Determine the [x, y] coordinate at the center of the cell enclosing the given text.  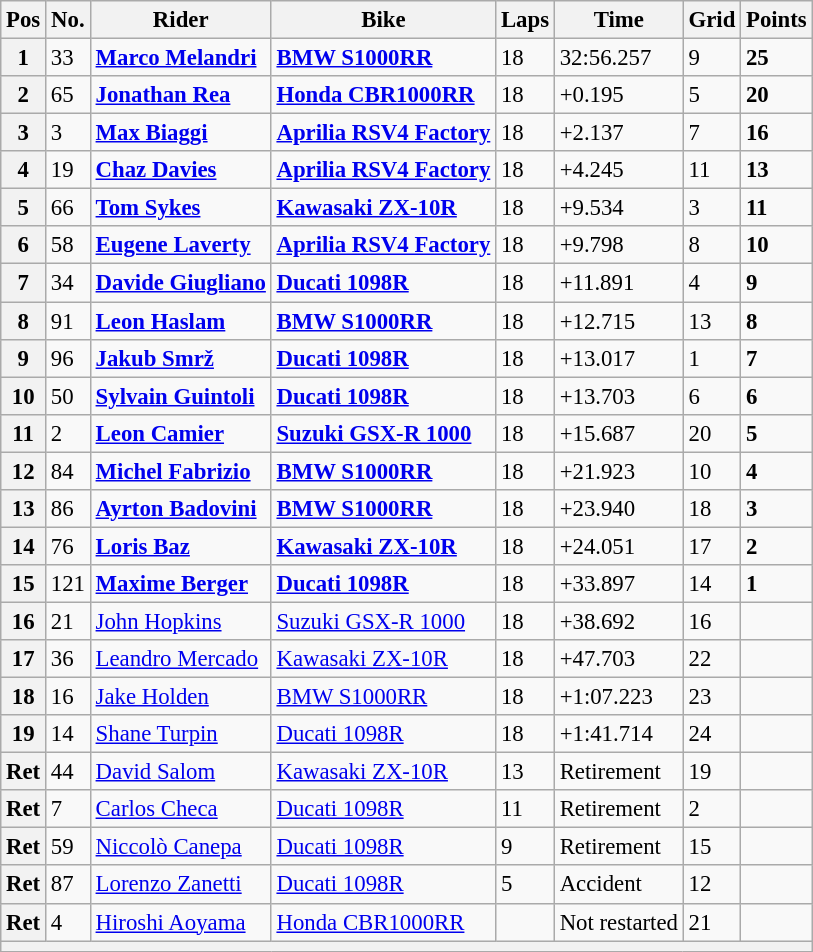
Michel Fabrizio [180, 471]
59 [68, 847]
+13.703 [618, 396]
+9.534 [618, 208]
+15.687 [618, 433]
John Hopkins [180, 621]
65 [68, 95]
+9.798 [618, 245]
58 [68, 245]
+24.051 [618, 546]
Davide Giugliano [180, 283]
+11.891 [618, 283]
+23.940 [618, 509]
Chaz Davies [180, 170]
25 [776, 58]
Eugene Laverty [180, 245]
33 [68, 58]
+13.017 [618, 358]
+12.715 [618, 321]
Sylvain Guintoli [180, 396]
50 [68, 396]
Bike [383, 20]
Shane Turpin [180, 734]
76 [68, 546]
+33.897 [618, 584]
Ayrton Badovini [180, 509]
24 [712, 734]
96 [68, 358]
84 [68, 471]
Jakub Smrž [180, 358]
Marco Melandri [180, 58]
121 [68, 584]
Lorenzo Zanetti [180, 885]
Maxime Berger [180, 584]
+21.923 [618, 471]
+0.195 [618, 95]
91 [68, 321]
Rider [180, 20]
Hiroshi Aoyama [180, 922]
23 [712, 697]
Jonathan Rea [180, 95]
Jake Holden [180, 697]
86 [68, 509]
David Salom [180, 772]
32:56.257 [618, 58]
Leon Camier [180, 433]
Niccolò Canepa [180, 847]
Time [618, 20]
Leon Haslam [180, 321]
Accident [618, 885]
Loris Baz [180, 546]
Laps [526, 20]
Grid [712, 20]
+2.137 [618, 133]
Leandro Mercado [180, 659]
44 [68, 772]
36 [68, 659]
+1:07.223 [618, 697]
No. [68, 20]
Not restarted [618, 922]
Points [776, 20]
Carlos Checa [180, 809]
66 [68, 208]
+4.245 [618, 170]
87 [68, 885]
Max Biaggi [180, 133]
+1:41.714 [618, 734]
+38.692 [618, 621]
34 [68, 283]
Tom Sykes [180, 208]
22 [712, 659]
+47.703 [618, 659]
Pos [24, 20]
